Locate the cell with the specified text and output its [x, y] center coordinate. 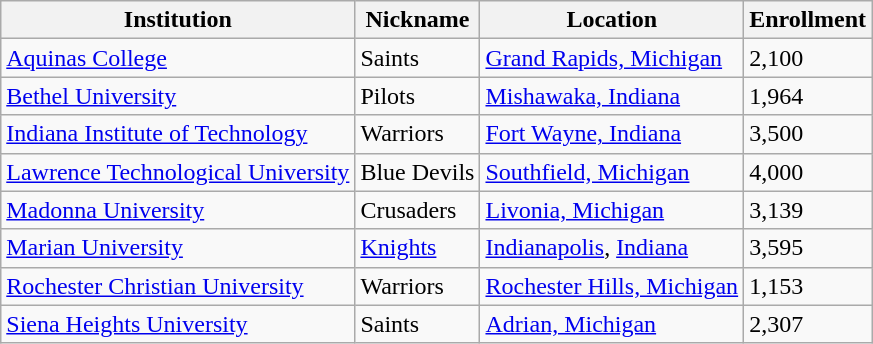
Indianapolis, Indiana [612, 248]
3,139 [808, 210]
Lawrence Technological University [178, 172]
3,500 [808, 134]
Fort Wayne, Indiana [612, 134]
Enrollment [808, 20]
Indiana Institute of Technology [178, 134]
Madonna University [178, 210]
Aquinas College [178, 58]
Pilots [418, 96]
Bethel University [178, 96]
2,307 [808, 324]
1,153 [808, 286]
Grand Rapids, Michigan [612, 58]
Blue Devils [418, 172]
Institution [178, 20]
1,964 [808, 96]
Southfield, Michigan [612, 172]
Rochester Christian University [178, 286]
Adrian, Michigan [612, 324]
Location [612, 20]
Livonia, Michigan [612, 210]
Siena Heights University [178, 324]
3,595 [808, 248]
Knights [418, 248]
4,000 [808, 172]
Mishawaka, Indiana [612, 96]
Rochester Hills, Michigan [612, 286]
Marian University [178, 248]
2,100 [808, 58]
Crusaders [418, 210]
Nickname [418, 20]
